Output the (x, y) coordinate of the center of the cell containing the given text.  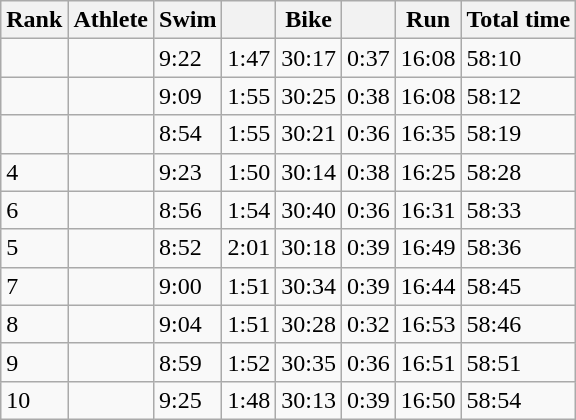
58:46 (518, 324)
9:00 (188, 286)
5 (34, 248)
30:34 (309, 286)
16:31 (428, 210)
30:25 (309, 96)
1:47 (249, 58)
8:56 (188, 210)
16:25 (428, 172)
58:51 (518, 362)
8 (34, 324)
7 (34, 286)
9:25 (188, 400)
16:49 (428, 248)
1:50 (249, 172)
Bike (309, 20)
30:17 (309, 58)
6 (34, 210)
16:35 (428, 134)
10 (34, 400)
0:37 (368, 58)
58:28 (518, 172)
58:33 (518, 210)
Athlete (111, 20)
58:54 (518, 400)
9:22 (188, 58)
Swim (188, 20)
8:52 (188, 248)
30:14 (309, 172)
30:40 (309, 210)
8:54 (188, 134)
30:35 (309, 362)
8:59 (188, 362)
Run (428, 20)
16:50 (428, 400)
1:54 (249, 210)
58:36 (518, 248)
16:51 (428, 362)
16:53 (428, 324)
9:04 (188, 324)
Total time (518, 20)
1:52 (249, 362)
58:10 (518, 58)
9 (34, 362)
58:19 (518, 134)
0:32 (368, 324)
30:13 (309, 400)
1:48 (249, 400)
4 (34, 172)
2:01 (249, 248)
30:21 (309, 134)
30:18 (309, 248)
58:12 (518, 96)
9:09 (188, 96)
Rank (34, 20)
58:45 (518, 286)
9:23 (188, 172)
16:44 (428, 286)
30:28 (309, 324)
